Scan for the cell matching the given text and deliver its [x, y] coordinate at center. 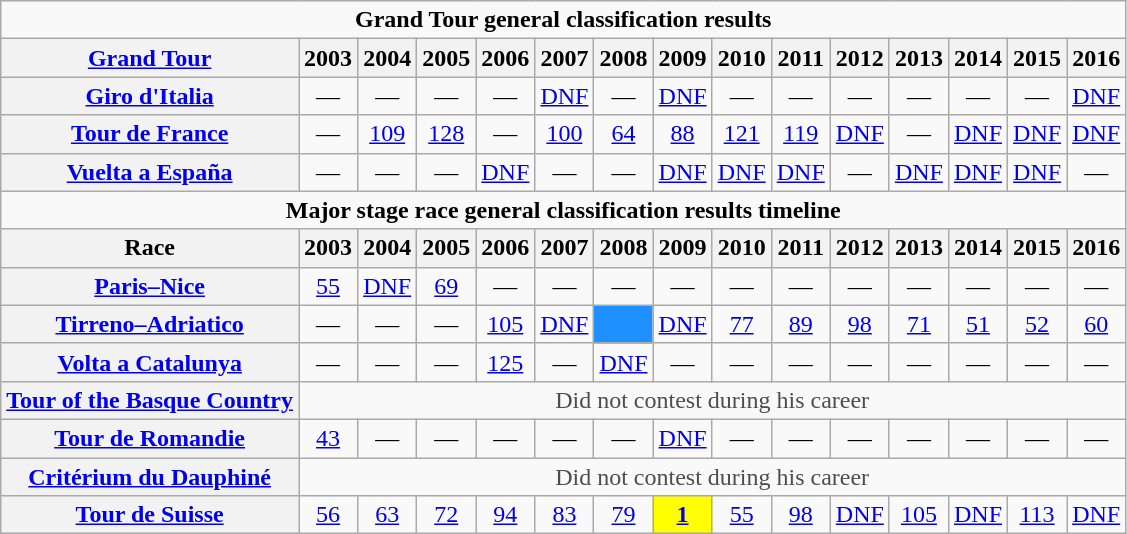
56 [328, 515]
Tirreno–Adriatico [150, 324]
43 [328, 438]
119 [800, 134]
Tour of the Basque Country [150, 400]
1 [682, 515]
Grand Tour general classification results [564, 20]
Major stage race general classification results timeline [564, 210]
Vuelta a España [150, 172]
Giro d'Italia [150, 96]
Volta a Catalunya [150, 362]
83 [564, 515]
64 [624, 134]
Tour de France [150, 134]
128 [446, 134]
72 [446, 515]
51 [978, 324]
121 [742, 134]
Critérium du Dauphiné [150, 477]
94 [506, 515]
88 [682, 134]
79 [624, 515]
60 [1096, 324]
89 [800, 324]
113 [1038, 515]
52 [1038, 324]
125 [506, 362]
Tour de Romandie [150, 438]
63 [388, 515]
69 [446, 286]
77 [742, 324]
Race [150, 248]
Tour de Suisse [150, 515]
Paris–Nice [150, 286]
100 [564, 134]
109 [388, 134]
71 [918, 324]
Grand Tour [150, 58]
